For the text-containing cell, return its midpoint in [X, Y] coordinate format. 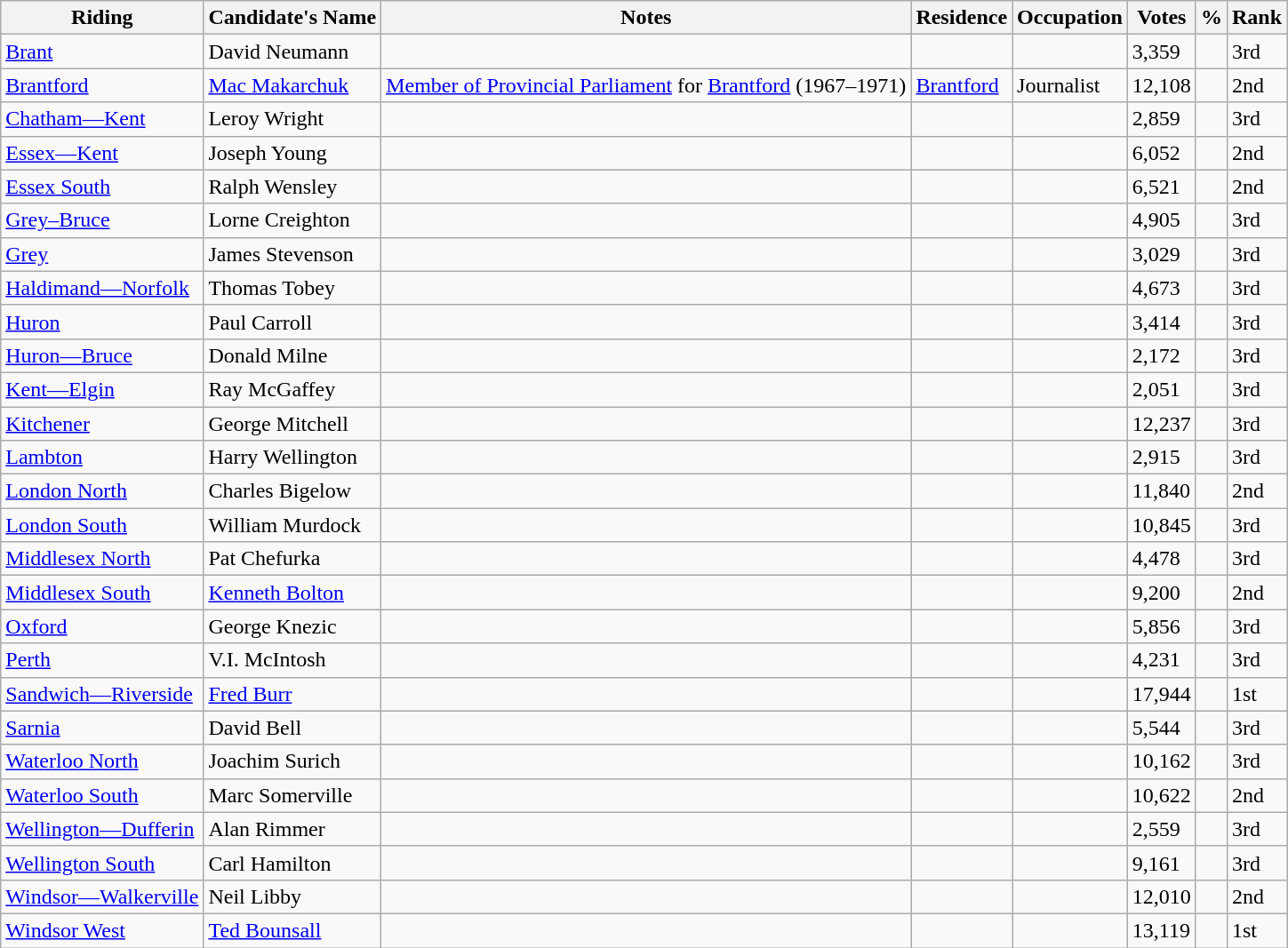
Residence [962, 18]
James Stevenson [292, 254]
6,052 [1161, 153]
2,915 [1161, 458]
Neil Libby [292, 896]
2,859 [1161, 119]
Essex—Kent [102, 153]
11,840 [1161, 491]
Harry Wellington [292, 458]
12,108 [1161, 85]
George Knezic [292, 626]
% [1211, 18]
12,010 [1161, 896]
Kenneth Bolton [292, 593]
Huron [102, 322]
William Murdock [292, 525]
Kitchener [102, 424]
3,359 [1161, 52]
Thomas Tobey [292, 288]
Pat Chefurka [292, 559]
David Bell [292, 728]
Fred Burr [292, 694]
Essex South [102, 187]
Grey–Bruce [102, 220]
Perth [102, 660]
13,119 [1161, 930]
3,029 [1161, 254]
4,905 [1161, 220]
London North [102, 491]
Votes [1161, 18]
4,673 [1161, 288]
Waterloo North [102, 761]
Windsor—Walkerville [102, 896]
Waterloo South [102, 795]
Sandwich—Riverside [102, 694]
Wellington—Dufferin [102, 829]
George Mitchell [292, 424]
Leroy Wright [292, 119]
Kent—Elgin [102, 389]
Donald Milne [292, 355]
9,161 [1161, 863]
Member of Provincial Parliament for Brantford (1967–1971) [646, 85]
Middlesex North [102, 559]
4,231 [1161, 660]
Rank [1257, 18]
2,172 [1161, 355]
Journalist [1070, 85]
V.I. McIntosh [292, 660]
Paul Carroll [292, 322]
Charles Bigelow [292, 491]
Chatham—Kent [102, 119]
Windsor West [102, 930]
9,200 [1161, 593]
Lorne Creighton [292, 220]
2,051 [1161, 389]
David Neumann [292, 52]
5,856 [1161, 626]
Wellington South [102, 863]
Ralph Wensley [292, 187]
10,845 [1161, 525]
Joseph Young [292, 153]
Ted Bounsall [292, 930]
10,162 [1161, 761]
Middlesex South [102, 593]
Huron—Bruce [102, 355]
3,414 [1161, 322]
Riding [102, 18]
Carl Hamilton [292, 863]
Notes [646, 18]
Mac Makarchuk [292, 85]
Oxford [102, 626]
Sarnia [102, 728]
Grey [102, 254]
12,237 [1161, 424]
Alan Rimmer [292, 829]
2,559 [1161, 829]
Occupation [1070, 18]
Marc Somerville [292, 795]
17,944 [1161, 694]
10,622 [1161, 795]
Joachim Surich [292, 761]
Lambton [102, 458]
5,544 [1161, 728]
London South [102, 525]
Brant [102, 52]
4,478 [1161, 559]
Haldimand—Norfolk [102, 288]
Candidate's Name [292, 18]
Ray McGaffey [292, 389]
6,521 [1161, 187]
